Return the [x, y] coordinate for the center point of the cell that contains the specified text.  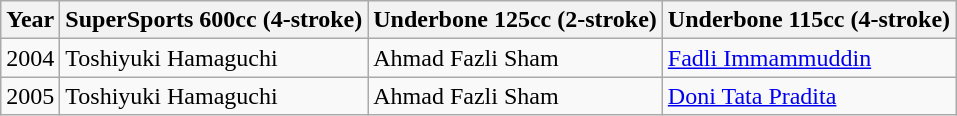
Fadli Immammuddin [808, 58]
2004 [30, 58]
2005 [30, 96]
Doni Tata Pradita [808, 96]
SuperSports 600cc (4-stroke) [214, 20]
Underbone 115cc (4-stroke) [808, 20]
Underbone 125cc (2-stroke) [516, 20]
Year [30, 20]
